Output the (x, y) coordinate of the center of the cell containing the given text.  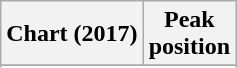
Peakposition (189, 34)
Chart (2017) (72, 34)
